Find where the given text appears and provide that cell's center as [X, Y] coordinate. 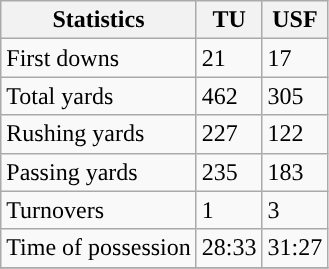
28:33 [229, 248]
462 [229, 96]
122 [295, 134]
305 [295, 96]
Rushing yards [99, 134]
Time of possession [99, 248]
17 [295, 58]
183 [295, 172]
21 [229, 58]
235 [229, 172]
Passing yards [99, 172]
227 [229, 134]
USF [295, 20]
Total yards [99, 96]
3 [295, 210]
Turnovers [99, 210]
Statistics [99, 20]
TU [229, 20]
31:27 [295, 248]
First downs [99, 58]
1 [229, 210]
